Output the [X, Y] coordinate of the center of the cell containing the given text.  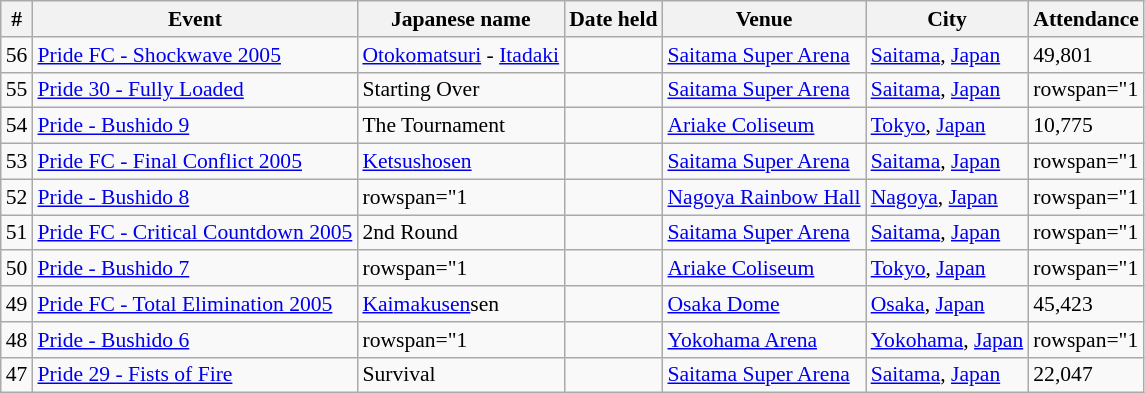
Pride FC - Total Elimination 2005 [194, 304]
Pride FC - Critical Countdown 2005 [194, 233]
The Tournament [460, 126]
50 [17, 269]
Ketsushosen [460, 162]
48 [17, 340]
2nd Round [460, 233]
54 [17, 126]
Yokohama Arena [764, 340]
Japanese name [460, 19]
Pride - Bushido 9 [194, 126]
49 [17, 304]
Date held [613, 19]
Survival [460, 375]
56 [17, 55]
51 [17, 233]
City [948, 19]
55 [17, 90]
Osaka Dome [764, 304]
52 [17, 197]
Starting Over [460, 90]
22,047 [1086, 375]
Nagoya, Japan [948, 197]
Pride FC - Final Conflict 2005 [194, 162]
Yokohama, Japan [948, 340]
Event [194, 19]
# [17, 19]
45,423 [1086, 304]
Venue [764, 19]
Kaimakusensen [460, 304]
47 [17, 375]
Otokomatsuri - Itadaki [460, 55]
Pride - Bushido 6 [194, 340]
Pride 30 - Fully Loaded [194, 90]
Pride FC - Shockwave 2005 [194, 55]
Pride - Bushido 8 [194, 197]
Osaka, Japan [948, 304]
Pride - Bushido 7 [194, 269]
Nagoya Rainbow Hall [764, 197]
53 [17, 162]
49,801 [1086, 55]
Pride 29 - Fists of Fire [194, 375]
10,775 [1086, 126]
Attendance [1086, 19]
